From the cell containing the given text, extract its center point as (x, y) coordinate. 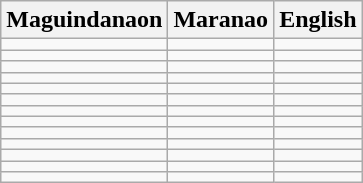
Maranao (221, 20)
Maguindanaon (84, 20)
English (318, 20)
